For the text-containing cell, return its midpoint in (X, Y) coordinate format. 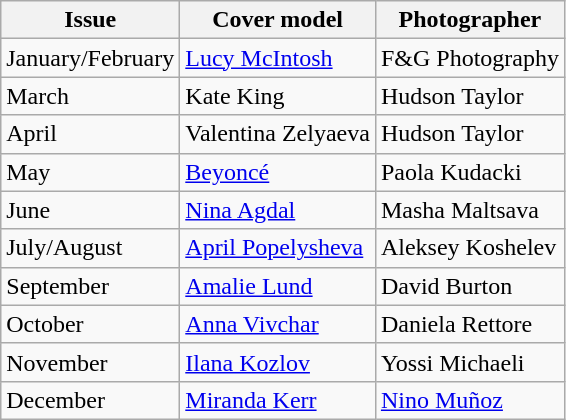
Ilana Kozlov (278, 362)
Daniela Rettore (470, 324)
Lucy McIntosh (278, 58)
Miranda Kerr (278, 400)
Valentina Zelyaeva (278, 134)
Issue (90, 20)
April (90, 134)
F&G Photography (470, 58)
December (90, 400)
November (90, 362)
Nina Agdal (278, 210)
Kate King (278, 96)
Yossi Michaeli (470, 362)
July/August (90, 248)
Masha Maltsava (470, 210)
Amalie Lund (278, 286)
March (90, 96)
David Burton (470, 286)
June (90, 210)
Paola Kudacki (470, 172)
Anna Vivchar (278, 324)
October (90, 324)
January/February (90, 58)
Cover model (278, 20)
September (90, 286)
Nino Muñoz (470, 400)
May (90, 172)
Photographer (470, 20)
Aleksey Koshelev (470, 248)
April Popelysheva (278, 248)
Beyoncé (278, 172)
